Determine the (x, y) coordinate at the center of the cell enclosing the given text.  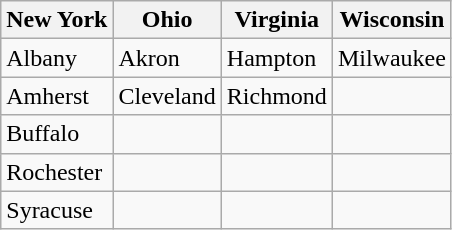
Richmond (276, 96)
Albany (57, 58)
Milwaukee (392, 58)
Virginia (276, 20)
New York (57, 20)
Wisconsin (392, 20)
Amherst (57, 96)
Akron (167, 58)
Ohio (167, 20)
Syracuse (57, 210)
Rochester (57, 172)
Buffalo (57, 134)
Hampton (276, 58)
Cleveland (167, 96)
